Locate the cell with the specified text and output its [x, y] center coordinate. 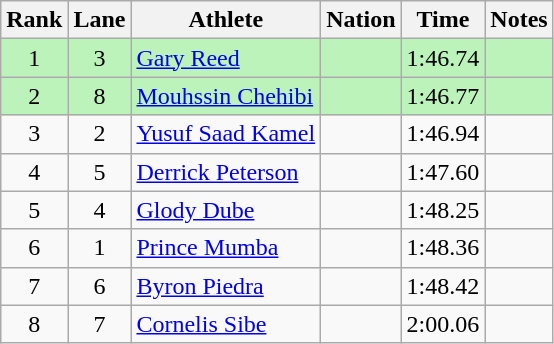
Time [443, 20]
2:00.06 [443, 324]
Mouhssin Chehibi [226, 96]
Byron Piedra [226, 286]
1:46.94 [443, 134]
Athlete [226, 20]
Lane [100, 20]
1:48.25 [443, 210]
Prince Mumba [226, 248]
Cornelis Sibe [226, 324]
1:48.42 [443, 286]
Derrick Peterson [226, 172]
Gary Reed [226, 58]
Glody Dube [226, 210]
Rank [34, 20]
Notes [519, 20]
1:48.36 [443, 248]
1:46.74 [443, 58]
1:47.60 [443, 172]
Yusuf Saad Kamel [226, 134]
1:46.77 [443, 96]
Nation [361, 20]
